Find where the given text appears and provide that cell's center as (X, Y) coordinate. 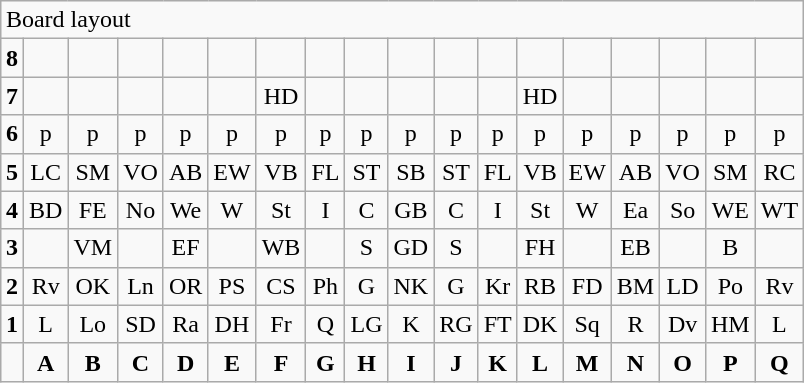
DH (232, 324)
EF (185, 248)
BD (45, 210)
M (587, 362)
Sq (587, 324)
Ea (635, 210)
VM (93, 248)
5 (12, 172)
Fr (281, 324)
GB (411, 210)
R (635, 324)
2 (12, 286)
So (683, 210)
7 (12, 96)
FT (498, 324)
RB (540, 286)
O (683, 362)
F (281, 362)
3 (12, 248)
RC (779, 172)
PS (232, 286)
E (232, 362)
6 (12, 134)
OK (93, 286)
LC (45, 172)
Ln (141, 286)
CS (281, 286)
We (185, 210)
WT (779, 210)
No (141, 210)
SD (141, 324)
OR (185, 286)
RG (456, 324)
SB (411, 172)
N (635, 362)
Ph (326, 286)
EB (635, 248)
H (366, 362)
4 (12, 210)
A (45, 362)
P (730, 362)
BM (635, 286)
FE (93, 210)
8 (12, 58)
Lo (93, 324)
FH (540, 248)
Kr (498, 286)
DK (540, 324)
Po (730, 286)
GD (411, 248)
FD (587, 286)
Dv (683, 324)
1 (12, 324)
WB (281, 248)
D (185, 362)
NK (411, 286)
WE (730, 210)
J (456, 362)
LG (366, 324)
LD (683, 286)
Ra (185, 324)
HM (730, 324)
Board layout (402, 20)
